Return the (x, y) coordinate for the center point of the cell that contains the specified text.  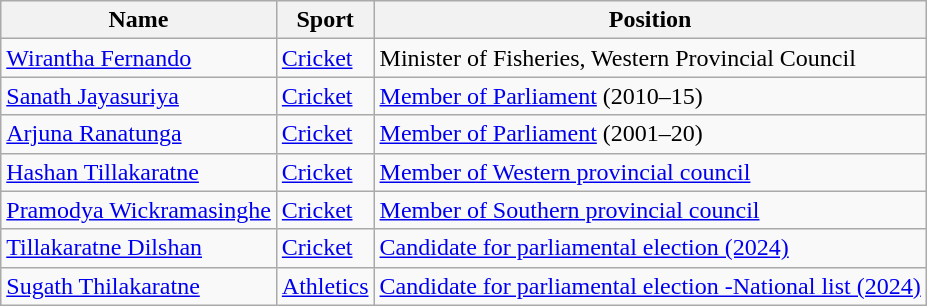
Sport (325, 20)
Wirantha Fernando (139, 58)
Hashan Tillakaratne (139, 172)
Athletics (325, 286)
Candidate for parliamental election (2024) (650, 248)
Member of Southern provincial council (650, 210)
Sugath Thilakaratne (139, 286)
Arjuna Ranatunga (139, 134)
Member of Parliament (2001–20) (650, 134)
Pramodya Wickramasinghe (139, 210)
Member of Parliament (2010–15) (650, 96)
Sanath Jayasuriya (139, 96)
Candidate for parliamental election -National list (2024) (650, 286)
Member of Western provincial council (650, 172)
Name (139, 20)
Minister of Fisheries, Western Provincial Council (650, 58)
Position (650, 20)
Tillakaratne Dilshan (139, 248)
